Output the [X, Y] coordinate of the center of the cell containing the given text.  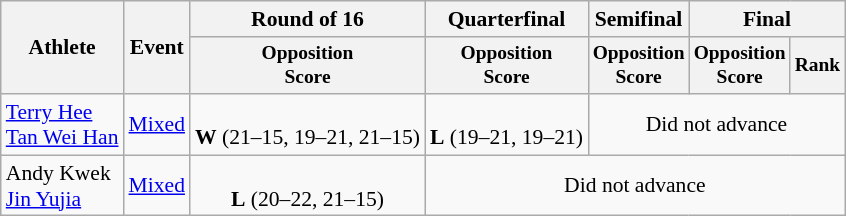
Terry HeeTan Wei Han [62, 124]
Rank [818, 66]
Quarterfinal [506, 19]
Event [157, 48]
Round of 16 [308, 19]
L (19–21, 19–21) [506, 124]
Andy KwekJin Yujia [62, 186]
Final [767, 19]
Athlete [62, 48]
L (20–22, 21–15) [308, 186]
W (21–15, 19–21, 21–15) [308, 124]
Semifinal [638, 19]
